Find where the given text appears and provide that cell's center as (X, Y) coordinate. 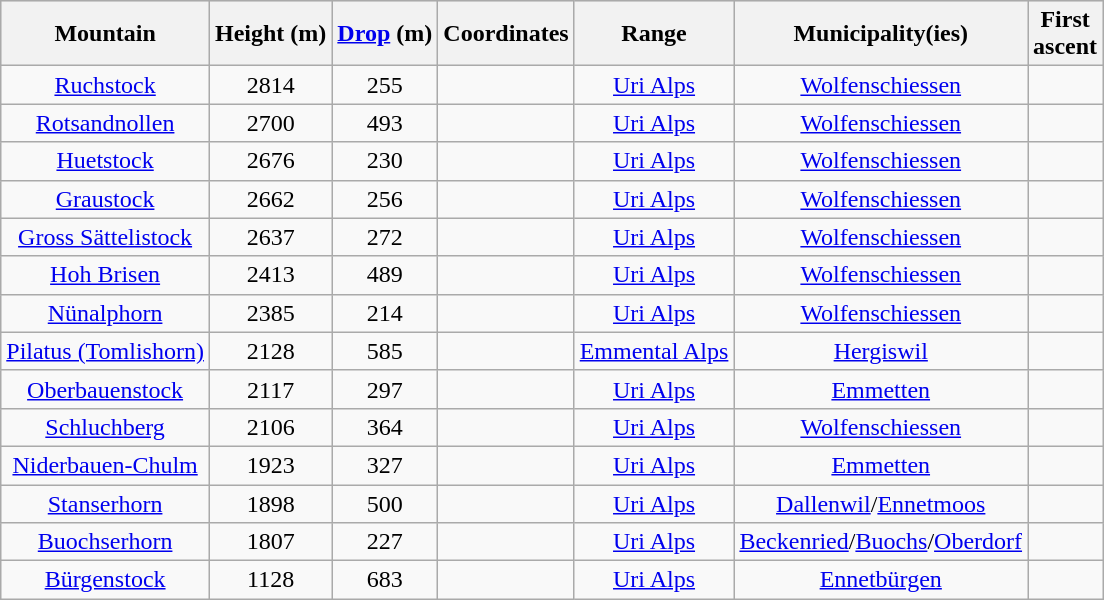
Gross Sättelistock (106, 237)
2385 (270, 313)
2106 (270, 427)
272 (385, 237)
500 (385, 503)
230 (385, 161)
2662 (270, 199)
2814 (270, 85)
Hoh Brisen (106, 275)
227 (385, 542)
Emmental Alps (654, 351)
Schluchberg (106, 427)
2117 (270, 389)
2700 (270, 123)
Mountain (106, 34)
297 (385, 389)
Pilatus (Tomlishorn) (106, 351)
Rotsandnollen (106, 123)
1128 (270, 580)
327 (385, 465)
Stanserhorn (106, 503)
Ruchstock (106, 85)
2676 (270, 161)
683 (385, 580)
Height (m) (270, 34)
Range (654, 34)
2637 (270, 237)
364 (385, 427)
214 (385, 313)
Drop (m) (385, 34)
Dallenwil/Ennetmoos (881, 503)
Niderbauen-Chulm (106, 465)
2413 (270, 275)
585 (385, 351)
1923 (270, 465)
Bürgenstock (106, 580)
1807 (270, 542)
1898 (270, 503)
Firstascent (1066, 34)
Graustock (106, 199)
Buochserhorn (106, 542)
Municipality(ies) (881, 34)
256 (385, 199)
489 (385, 275)
255 (385, 85)
2128 (270, 351)
Oberbauenstock (106, 389)
Huetstock (106, 161)
Nünalphorn (106, 313)
493 (385, 123)
Hergiswil (881, 351)
Ennetbürgen (881, 580)
Beckenried/Buochs/Oberdorf (881, 542)
Coordinates (506, 34)
